Provide the (x, y) coordinate of the cell's center where the given text is located.  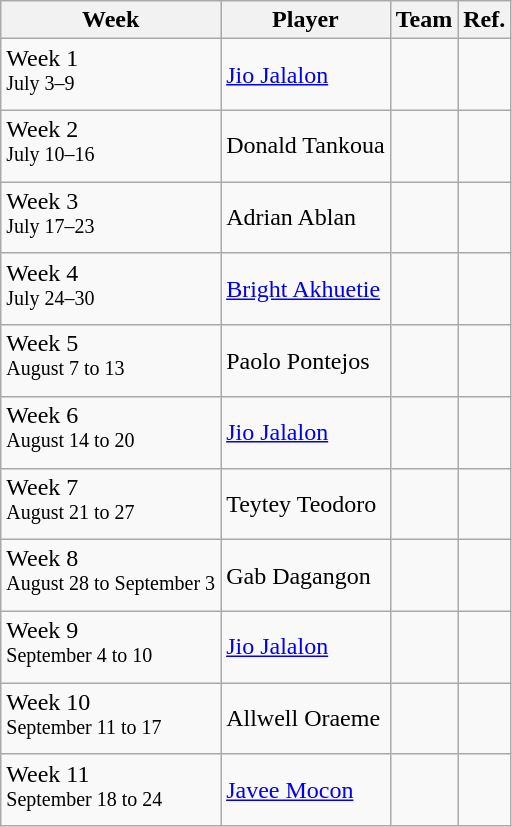
Week 9September 4 to 10 (111, 647)
Week 1July 3–9 (111, 75)
Javee Mocon (306, 790)
Teytey Teodoro (306, 504)
Donald Tankoua (306, 146)
Bright Akhuetie (306, 289)
Week 5August 7 to 13 (111, 361)
Week 4July 24–30 (111, 289)
Week 11September 18 to 24 (111, 790)
Week 10September 11 to 17 (111, 719)
Week 2July 10–16 (111, 146)
Adrian Ablan (306, 218)
Player (306, 20)
Team (424, 20)
Paolo Pontejos (306, 361)
Week 8August 28 to September 3 (111, 576)
Week 6August 14 to 20 (111, 433)
Week 3July 17–23 (111, 218)
Allwell Oraeme (306, 719)
Week 7August 21 to 27 (111, 504)
Week (111, 20)
Gab Dagangon (306, 576)
Ref. (484, 20)
